For the text-containing cell, return its midpoint in [X, Y] coordinate format. 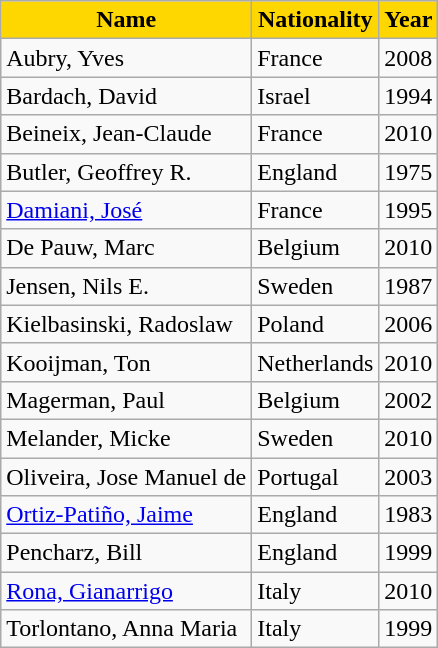
Melander, Micke [126, 438]
1994 [408, 96]
Oliveira, Jose Manuel de [126, 477]
1983 [408, 515]
Jensen, Nils E. [126, 286]
Year [408, 20]
Name [126, 20]
2006 [408, 324]
Pencharz, Bill [126, 553]
Nationality [316, 20]
Kielbasinski, Radoslaw [126, 324]
1995 [408, 210]
Israel [316, 96]
Damiani, José [126, 210]
1975 [408, 172]
Netherlands [316, 362]
2008 [408, 58]
Kooijman, Ton [126, 362]
Ortiz-Patiño, Jaime [126, 515]
Poland [316, 324]
2003 [408, 477]
Beineix, Jean-Claude [126, 134]
Aubry, Yves [126, 58]
Torlontano, Anna Maria [126, 629]
1987 [408, 286]
Portugal [316, 477]
2002 [408, 400]
De Pauw, Marc [126, 248]
Magerman, Paul [126, 400]
Butler, Geoffrey R. [126, 172]
Rona, Gianarrigo [126, 591]
Bardach, David [126, 96]
